For the text-containing cell, return its midpoint in (x, y) coordinate format. 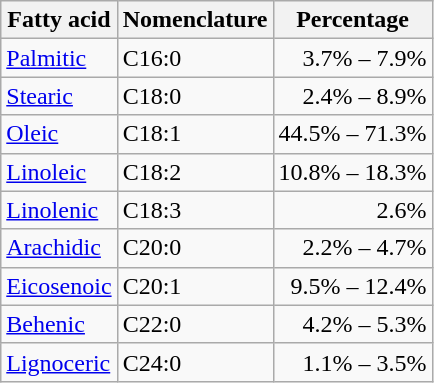
C18:1 (195, 134)
2.2% – 4.7% (352, 248)
C24:0 (195, 362)
10.8% – 18.3% (352, 172)
Fatty acid (59, 20)
Nomenclature (195, 20)
C18:3 (195, 210)
Stearic (59, 96)
C18:2 (195, 172)
C22:0 (195, 324)
44.5% – 71.3% (352, 134)
Behenic (59, 324)
3.7% – 7.9% (352, 58)
4.2% – 5.3% (352, 324)
2.6% (352, 210)
Eicosenoic (59, 286)
Oleic (59, 134)
Arachidic (59, 248)
1.1% – 3.5% (352, 362)
C16:0 (195, 58)
Palmitic (59, 58)
C20:0 (195, 248)
2.4% – 8.9% (352, 96)
C18:0 (195, 96)
9.5% – 12.4% (352, 286)
Lignoceric (59, 362)
Linolenic (59, 210)
C20:1 (195, 286)
Percentage (352, 20)
Linoleic (59, 172)
